Extract the [x, y] coordinate from the center of the cell holding the provided text.  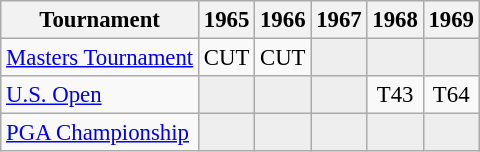
PGA Championship [100, 133]
1969 [451, 20]
Tournament [100, 20]
1968 [395, 20]
1965 [227, 20]
1967 [339, 20]
1966 [283, 20]
T64 [451, 95]
U.S. Open [100, 95]
Masters Tournament [100, 58]
T43 [395, 95]
